Find where the given text appears and provide that cell's center as [X, Y] coordinate. 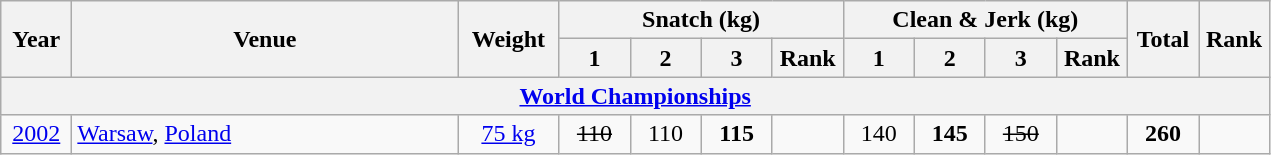
World Championships [636, 96]
Clean & Jerk (kg) [985, 20]
75 kg [508, 134]
Snatch (kg) [701, 20]
Weight [508, 39]
115 [736, 134]
145 [950, 134]
140 [878, 134]
Warsaw, Poland [265, 134]
150 [1020, 134]
Venue [265, 39]
Year [36, 39]
Total [1162, 39]
2002 [36, 134]
260 [1162, 134]
